From the cell containing the given text, extract its center point as (X, Y) coordinate. 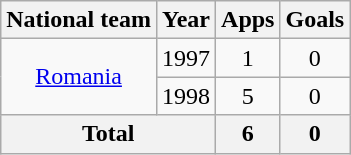
5 (248, 96)
Goals (315, 20)
Apps (248, 20)
1997 (186, 58)
Year (186, 20)
1 (248, 58)
Total (108, 134)
National team (79, 20)
6 (248, 134)
Romania (79, 77)
1998 (186, 96)
